Determine the (x, y) coordinate at the center of the cell enclosing the given text.  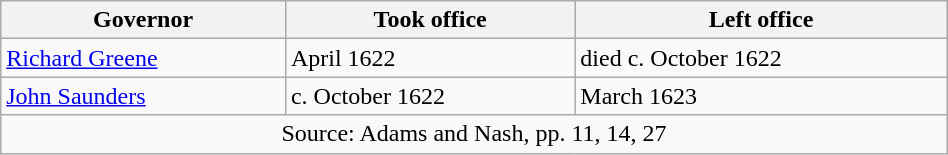
Governor (144, 20)
c. October 1622 (430, 96)
April 1622 (430, 58)
Source: Adams and Nash, pp. 11, 14, 27 (474, 134)
John Saunders (144, 96)
died c. October 1622 (761, 58)
Left office (761, 20)
March 1623 (761, 96)
Took office (430, 20)
Richard Greene (144, 58)
